Capture the cell that displays the provided text and extract its [x, y] central coordinate. 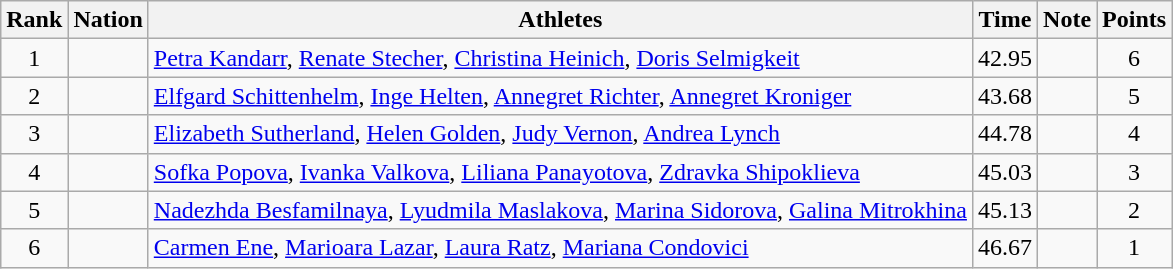
Sofka Popova, Ivanka Valkova, Liliana Panayotova, Zdravka Shipoklieva [560, 172]
Points [1134, 20]
Note [1068, 20]
Athletes [560, 20]
46.67 [1004, 248]
Carmen Ene, Marioara Lazar, Laura Ratz, Mariana Condovici [560, 248]
Elizabeth Sutherland, Helen Golden, Judy Vernon, Andrea Lynch [560, 134]
Elfgard Schittenhelm, Inge Helten, Annegret Richter, Annegret Kroniger [560, 96]
Nadezhda Besfamilnaya, Lyudmila Maslakova, Marina Sidorova, Galina Mitrokhina [560, 210]
45.03 [1004, 172]
Rank [34, 20]
43.68 [1004, 96]
Time [1004, 20]
Nation [108, 20]
44.78 [1004, 134]
45.13 [1004, 210]
Petra Kandarr, Renate Stecher, Christina Heinich, Doris Selmigkeit [560, 58]
42.95 [1004, 58]
